Find where the given text appears and provide that cell's center as [x, y] coordinate. 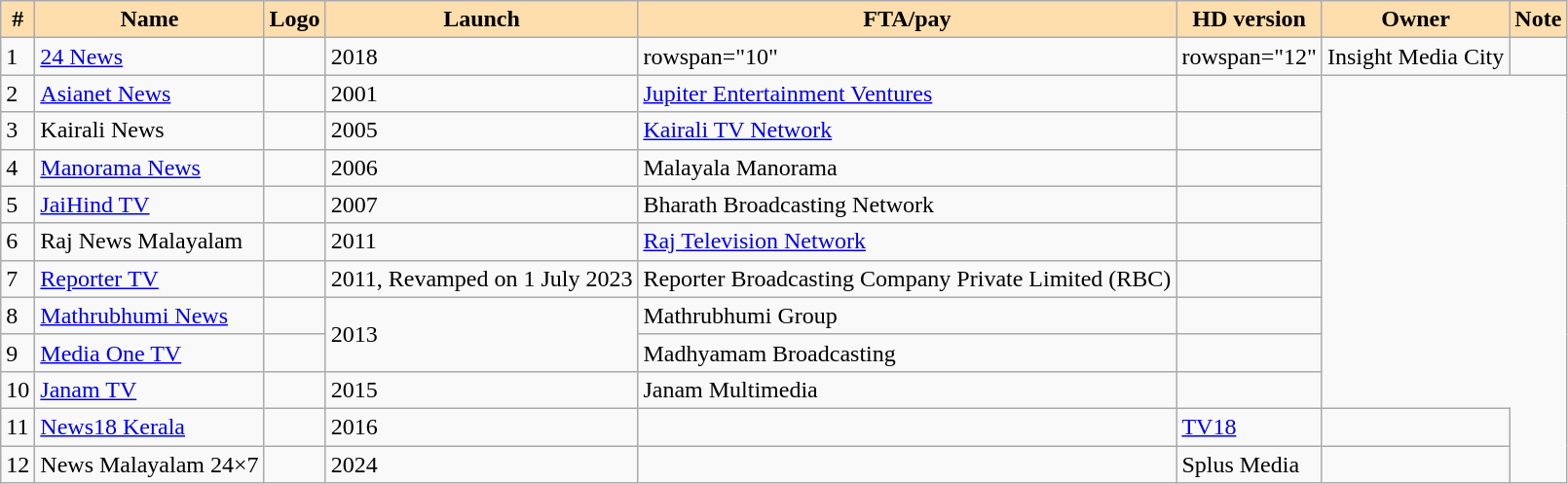
Media One TV [150, 353]
4 [18, 168]
HD version [1250, 19]
Janam Multimedia [908, 390]
Manorama News [150, 168]
Owner [1415, 19]
FTA/pay [908, 19]
Name [150, 19]
2015 [481, 390]
rowspan="12" [1250, 56]
2006 [481, 168]
8 [18, 316]
2024 [481, 465]
Malayala Manorama [908, 168]
Kairali TV Network [908, 130]
Reporter TV [150, 279]
Note [1539, 19]
# [18, 19]
Raj Television Network [908, 242]
11 [18, 427]
Mathrubhumi Group [908, 316]
Launch [481, 19]
rowspan="10" [908, 56]
10 [18, 390]
Logo [294, 19]
JaiHind TV [150, 205]
2011, Revamped on 1 July 2023 [481, 279]
7 [18, 279]
1 [18, 56]
2013 [481, 334]
Reporter Broadcasting Company Private Limited (RBC) [908, 279]
2 [18, 93]
Bharath Broadcasting Network [908, 205]
Mathrubhumi News [150, 316]
Kairali News [150, 130]
News18 Kerala [150, 427]
Insight Media City [1415, 56]
2007 [481, 205]
2011 [481, 242]
Asianet News [150, 93]
3 [18, 130]
6 [18, 242]
Raj News Malayalam [150, 242]
5 [18, 205]
12 [18, 465]
24 News [150, 56]
Janam TV [150, 390]
2018 [481, 56]
2001 [481, 93]
Jupiter Entertainment Ventures [908, 93]
2016 [481, 427]
Madhyamam Broadcasting [908, 353]
Splus Media [1250, 465]
TV18 [1250, 427]
9 [18, 353]
News Malayalam 24×7 [150, 465]
2005 [481, 130]
